From the cell containing the given text, extract its center point as (X, Y) coordinate. 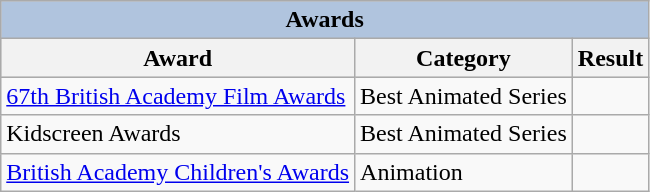
Kidscreen Awards (178, 134)
Result (610, 58)
Awards (325, 20)
British Academy Children's Awards (178, 172)
Award (178, 58)
Category (464, 58)
Animation (464, 172)
67th British Academy Film Awards (178, 96)
